Pinpoint the cell where the given text exists, returning its [X, Y] midpoint coordinate. 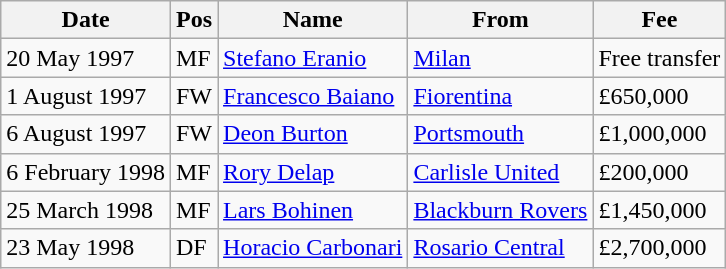
6 August 1997 [86, 134]
Rosario Central [500, 248]
Rory Delap [313, 172]
£200,000 [660, 172]
20 May 1997 [86, 58]
From [500, 20]
Francesco Baiano [313, 96]
Blackburn Rovers [500, 210]
Portsmouth [500, 134]
Milan [500, 58]
23 May 1998 [86, 248]
Fee [660, 20]
Carlisle United [500, 172]
25 March 1998 [86, 210]
Lars Bohinen [313, 210]
£650,000 [660, 96]
DF [194, 248]
£1,000,000 [660, 134]
1 August 1997 [86, 96]
£1,450,000 [660, 210]
Free transfer [660, 58]
Name [313, 20]
Deon Burton [313, 134]
Stefano Eranio [313, 58]
Pos [194, 20]
Fiorentina [500, 96]
Date [86, 20]
Horacio Carbonari [313, 248]
£2,700,000 [660, 248]
6 February 1998 [86, 172]
